Provide the [X, Y] coordinate of the cell's center where the given text is located.  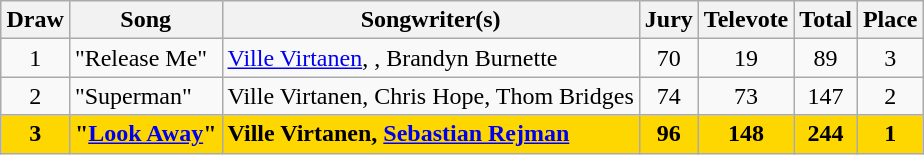
Jury [668, 20]
74 [668, 96]
Song [146, 20]
244 [826, 134]
70 [668, 58]
19 [746, 58]
89 [826, 58]
Ville Virtanen, Chris Hope, Thom Bridges [430, 96]
Place [890, 20]
Televote [746, 20]
"Release Me" [146, 58]
"Look Away" [146, 134]
73 [746, 96]
96 [668, 134]
"Superman" [146, 96]
148 [746, 134]
Total [826, 20]
147 [826, 96]
Songwriter(s) [430, 20]
Ville Virtanen, , Brandyn Burnette [430, 58]
Draw [35, 20]
Ville Virtanen, Sebastian Rejman [430, 134]
